For the text-containing cell, return its midpoint in (X, Y) coordinate format. 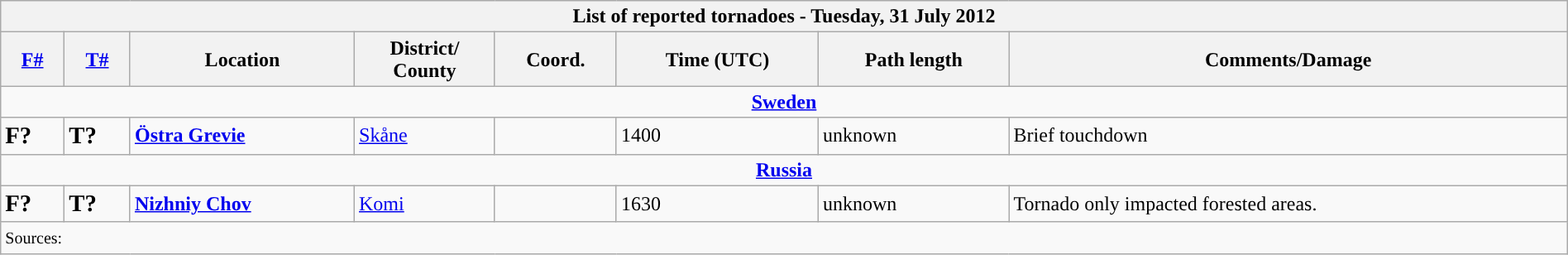
Russia (784, 170)
Skåne (425, 136)
Nizhniy Chov (241, 204)
Time (UTC) (717, 60)
Coord. (556, 60)
Tornado only impacted forested areas. (1288, 204)
Location (241, 60)
Sweden (784, 102)
Brief touchdown (1288, 136)
1630 (717, 204)
District/County (425, 60)
1400 (717, 136)
List of reported tornadoes - Tuesday, 31 July 2012 (784, 17)
Comments/Damage (1288, 60)
Sources: (784, 238)
Komi (425, 204)
F# (33, 60)
Path length (913, 60)
Östra Grevie (241, 136)
T# (98, 60)
